Identify which cell holds the provided text, then report its (x, y) central coordinate. 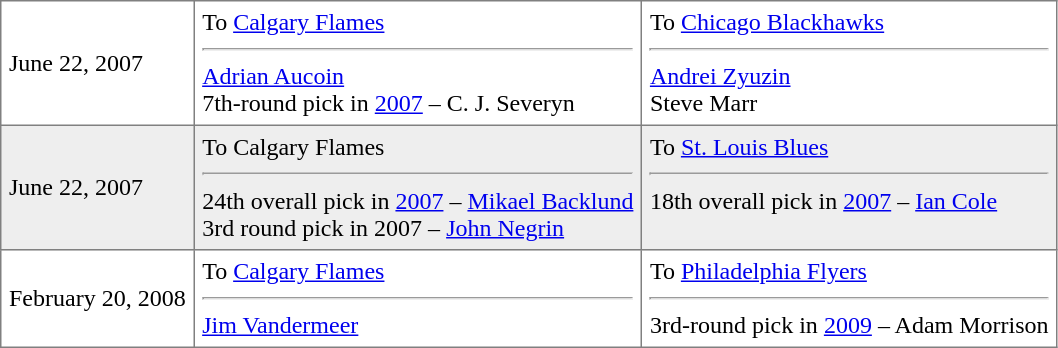
To Calgary Flames Jim Vandermeer (418, 299)
To St. Louis Blues 18th overall pick in 2007 – Ian Cole (850, 187)
To Philadelphia Flyers 3rd-round pick in 2009 – Adam Morrison (850, 299)
February 20, 2008 (98, 299)
To Calgary Flames 24th overall pick in 2007 – Mikael Backlund 3rd round pick in 2007 – John Negrin (418, 187)
To Calgary Flames Adrian Aucoin 7th-round pick in 2007 – C. J. Severyn (418, 63)
To Chicago Blackhawks Andrei Zyuzin Steve Marr (850, 63)
